For the text-containing cell, return its midpoint in [X, Y] coordinate format. 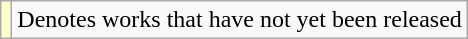
Denotes works that have not yet been released [240, 20]
